Extract the [x, y] coordinate from the center of the cell holding the provided text.  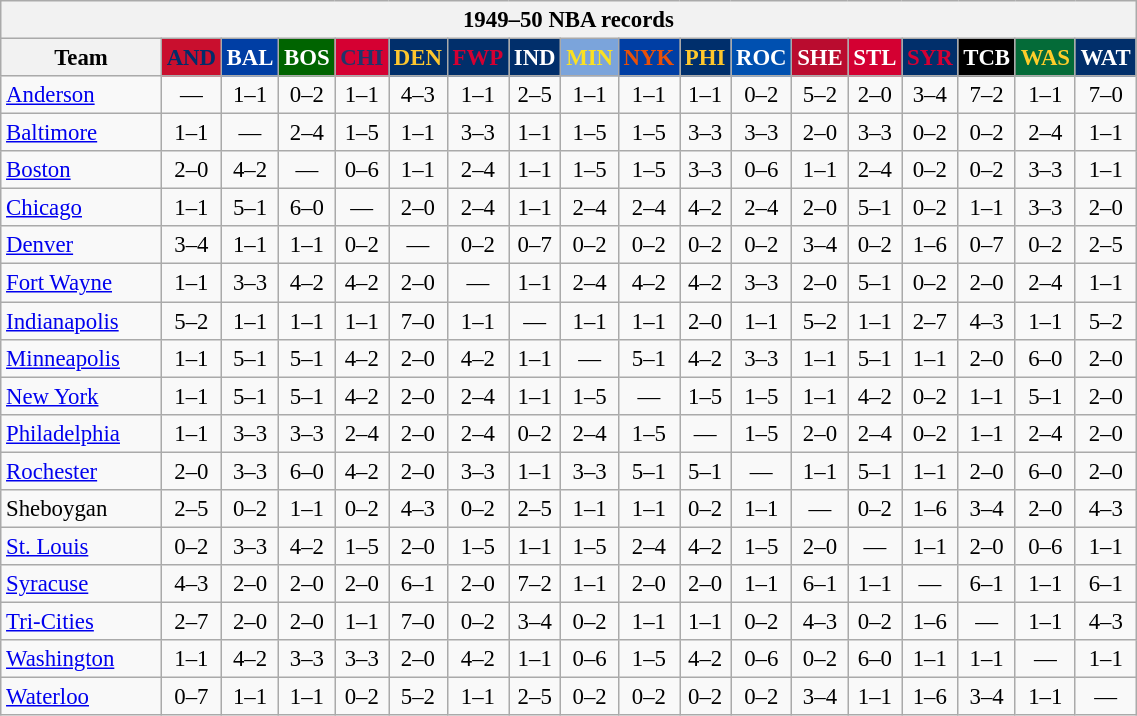
Rochester [82, 471]
STL [875, 58]
St. Louis [82, 546]
Team [82, 58]
Tri-Cities [82, 621]
Sheboygan [82, 509]
NYK [648, 58]
AND [191, 58]
SYR [930, 58]
Baltimore [82, 133]
WAS [1045, 58]
Anderson [82, 95]
SHE [820, 58]
Boston [82, 170]
MIN [590, 58]
CHI [362, 58]
DEN [418, 58]
Fort Wayne [82, 283]
IND [534, 58]
Syracuse [82, 584]
Chicago [82, 208]
Philadelphia [82, 433]
Washington [82, 659]
New York [82, 396]
BAL [250, 58]
Minneapolis [82, 358]
Denver [82, 245]
WAT [1106, 58]
Indianapolis [82, 321]
TCB [986, 58]
Waterloo [82, 697]
BOS [307, 58]
1949–50 NBA records [568, 20]
PHI [706, 58]
ROC [762, 58]
FWP [478, 58]
